Return (X, Y) of the center of cell containing provided text 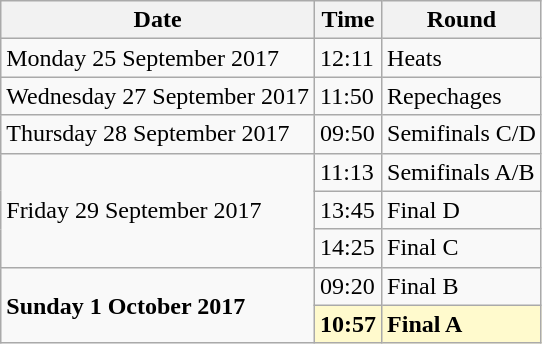
Final A (462, 324)
Round (462, 20)
Friday 29 September 2017 (158, 210)
10:57 (348, 324)
Date (158, 20)
09:20 (348, 286)
12:11 (348, 58)
Semifinals A/B (462, 172)
Semifinals C/D (462, 134)
Sunday 1 October 2017 (158, 305)
Final C (462, 248)
Repechages (462, 96)
11:13 (348, 172)
Wednesday 27 September 2017 (158, 96)
Heats (462, 58)
11:50 (348, 96)
Time (348, 20)
Monday 25 September 2017 (158, 58)
Final D (462, 210)
13:45 (348, 210)
Final B (462, 286)
14:25 (348, 248)
09:50 (348, 134)
Thursday 28 September 2017 (158, 134)
